From the cell containing the given text, extract its center point as [x, y] coordinate. 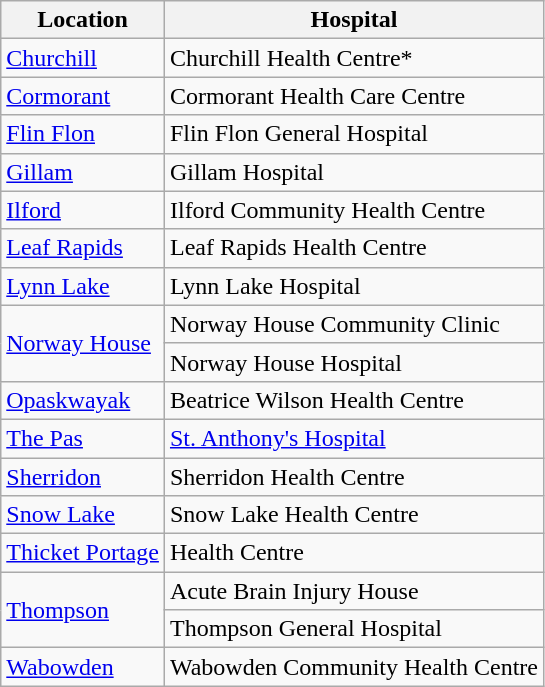
Thompson General Hospital [354, 629]
Flin Flon [83, 134]
Lynn Lake [83, 286]
Norway House Community Clinic [354, 324]
Churchill [83, 58]
St. Anthony's Hospital [354, 438]
Wabowden Community Health Centre [354, 667]
Wabowden [83, 667]
Thompson [83, 610]
Location [83, 20]
Leaf Rapids [83, 248]
Sherridon Health Centre [354, 477]
Opaskwayak [83, 400]
Ilford Community Health Centre [354, 210]
Health Centre [354, 553]
Gillam Hospital [354, 172]
Snow Lake [83, 515]
Flin Flon General Hospital [354, 134]
Cormorant Health Care Centre [354, 96]
Gillam [83, 172]
Snow Lake Health Centre [354, 515]
Cormorant [83, 96]
Churchill Health Centre* [354, 58]
Beatrice Wilson Health Centre [354, 400]
Acute Brain Injury House [354, 591]
The Pas [83, 438]
Hospital [354, 20]
Norway House Hospital [354, 362]
Leaf Rapids Health Centre [354, 248]
Lynn Lake Hospital [354, 286]
Norway House [83, 343]
Thicket Portage [83, 553]
Sherridon [83, 477]
Ilford [83, 210]
